From the cell containing the given text, extract its center point as [x, y] coordinate. 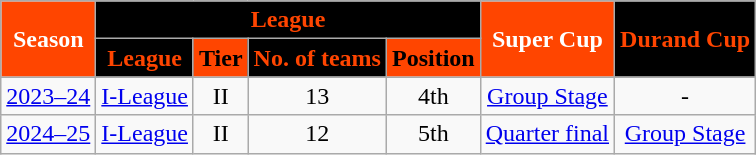
2023–24 [48, 96]
Super Cup [547, 39]
4th [433, 96]
Durand Cup [686, 39]
- [686, 96]
Position [433, 58]
2024–25 [48, 134]
Season [48, 39]
13 [317, 96]
12 [317, 134]
Quarter final [547, 134]
No. of teams [317, 58]
5th [433, 134]
Tier [220, 58]
